Extract the [X, Y] coordinate from the center of the cell holding the provided text.  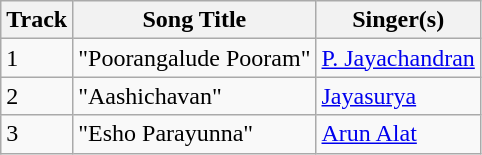
Arun Alat [398, 134]
"Poorangalude Pooram" [194, 58]
1 [37, 58]
Singer(s) [398, 20]
"Esho Parayunna" [194, 134]
2 [37, 96]
Jayasurya [398, 96]
"Aashichavan" [194, 96]
Track [37, 20]
Song Title [194, 20]
P. Jayachandran [398, 58]
3 [37, 134]
